Provide the [x, y] coordinate of the cell's center where the given text is located.  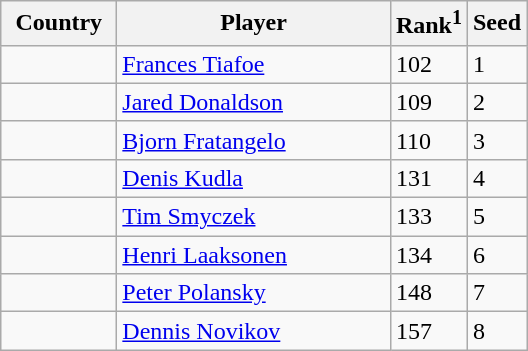
Player [254, 24]
131 [428, 178]
4 [496, 178]
148 [428, 293]
Peter Polansky [254, 293]
1 [496, 64]
Dennis Novikov [254, 331]
6 [496, 255]
157 [428, 331]
134 [428, 255]
110 [428, 140]
Seed [496, 24]
Jared Donaldson [254, 102]
5 [496, 217]
102 [428, 64]
7 [496, 293]
133 [428, 217]
Rank1 [428, 24]
3 [496, 140]
Denis Kudla [254, 178]
109 [428, 102]
8 [496, 331]
Bjorn Fratangelo [254, 140]
Tim Smyczek [254, 217]
2 [496, 102]
Country [59, 24]
Frances Tiafoe [254, 64]
Henri Laaksonen [254, 255]
